Extract the (X, Y) coordinate from the center of the cell holding the provided text.  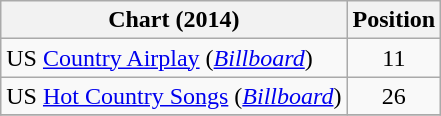
26 (394, 96)
Chart (2014) (174, 20)
Position (394, 20)
US Country Airplay (Billboard) (174, 58)
US Hot Country Songs (Billboard) (174, 96)
11 (394, 58)
